From the cell containing the given text, extract its center point as (x, y) coordinate. 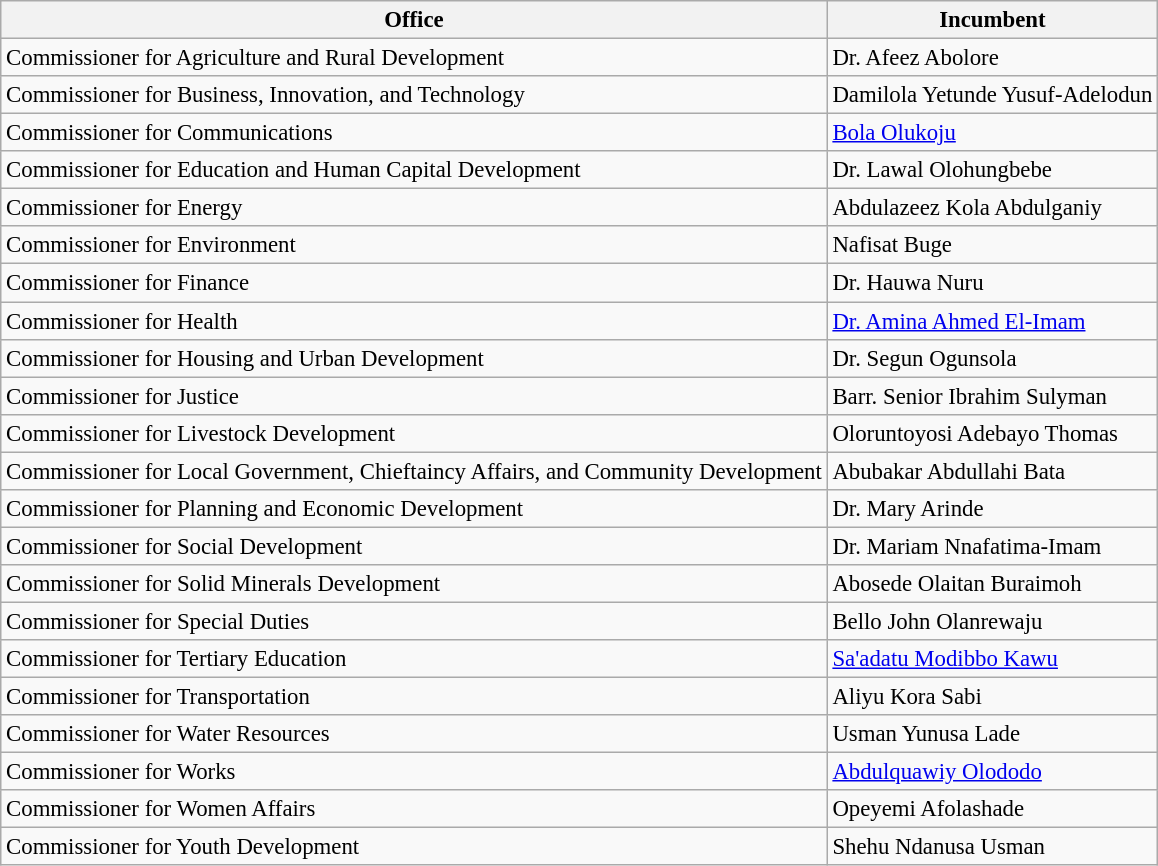
Commissioner for Livestock Development (414, 433)
Commissioner for Communications (414, 133)
Abubakar Abdullahi Bata (992, 471)
Commissioner for Women Affairs (414, 809)
Office (414, 20)
Abdulazeez Kola Abdulganiy (992, 208)
Abdulquawiy Olododo (992, 772)
Commissioner for Tertiary Education (414, 659)
Abosede Olaitan Buraimoh (992, 584)
Commissioner for Works (414, 772)
Nafisat Buge (992, 245)
Commissioner for Business, Innovation, and Technology (414, 95)
Barr. Senior Ibrahim Sulyman (992, 396)
Commissioner for Justice (414, 396)
Opeyemi Afolashade (992, 809)
Commissioner for Agriculture and Rural Development (414, 58)
Commissioner for Planning and Economic Development (414, 509)
Incumbent (992, 20)
Commissioner for Social Development (414, 546)
Dr. Mary Arinde (992, 509)
Aliyu Kora Sabi (992, 697)
Shehu Ndanusa Usman (992, 847)
Sa'adatu Modibbo Kawu (992, 659)
Dr. Amina Ahmed El-Imam (992, 321)
Commissioner for Energy (414, 208)
Commissioner for Solid Minerals Development (414, 584)
Bola Olukoju (992, 133)
Dr. Lawal Olohungbebe (992, 170)
Dr. Mariam Nnafatima-Imam (992, 546)
Damilola Yetunde Yusuf-Adelodun (992, 95)
Commissioner for Education and Human Capital Development (414, 170)
Commissioner for Health (414, 321)
Dr. Afeez Abolore (992, 58)
Commissioner for Water Resources (414, 734)
Commissioner for Special Duties (414, 621)
Commissioner for Local Government, Chieftaincy Affairs, and Community Development (414, 471)
Dr. Hauwa Nuru (992, 283)
Dr. Segun Ogunsola (992, 358)
Commissioner for Transportation (414, 697)
Bello John Olanrewaju (992, 621)
Commissioner for Housing and Urban Development (414, 358)
Commissioner for Youth Development (414, 847)
Commissioner for Environment (414, 245)
Usman Yunusa Lade (992, 734)
Commissioner for Finance (414, 283)
Oloruntoyosi Adebayo Thomas (992, 433)
